Capture the cell that displays the provided text and extract its (x, y) central coordinate. 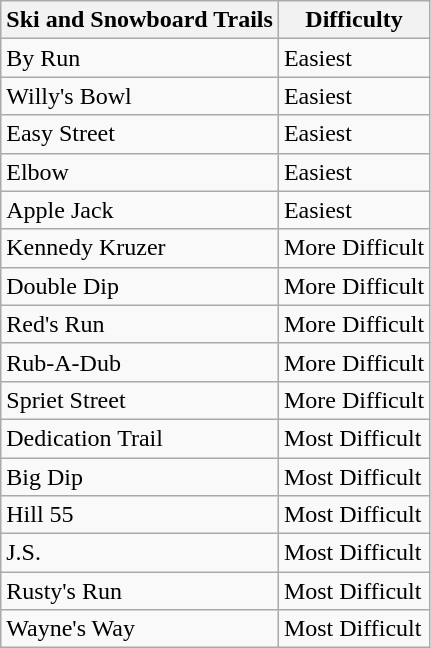
Elbow (140, 172)
Rusty's Run (140, 591)
Rub-A-Dub (140, 362)
Big Dip (140, 477)
Willy's Bowl (140, 96)
Difficulty (354, 20)
Kennedy Kruzer (140, 248)
Hill 55 (140, 515)
Red's Run (140, 324)
Apple Jack (140, 210)
Ski and Snowboard Trails (140, 20)
Easy Street (140, 134)
Double Dip (140, 286)
Wayne's Way (140, 629)
Dedication Trail (140, 438)
By Run (140, 58)
Spriet Street (140, 400)
J.S. (140, 553)
